Detect which cell encompasses the target text, then output its (x, y) center coordinate. 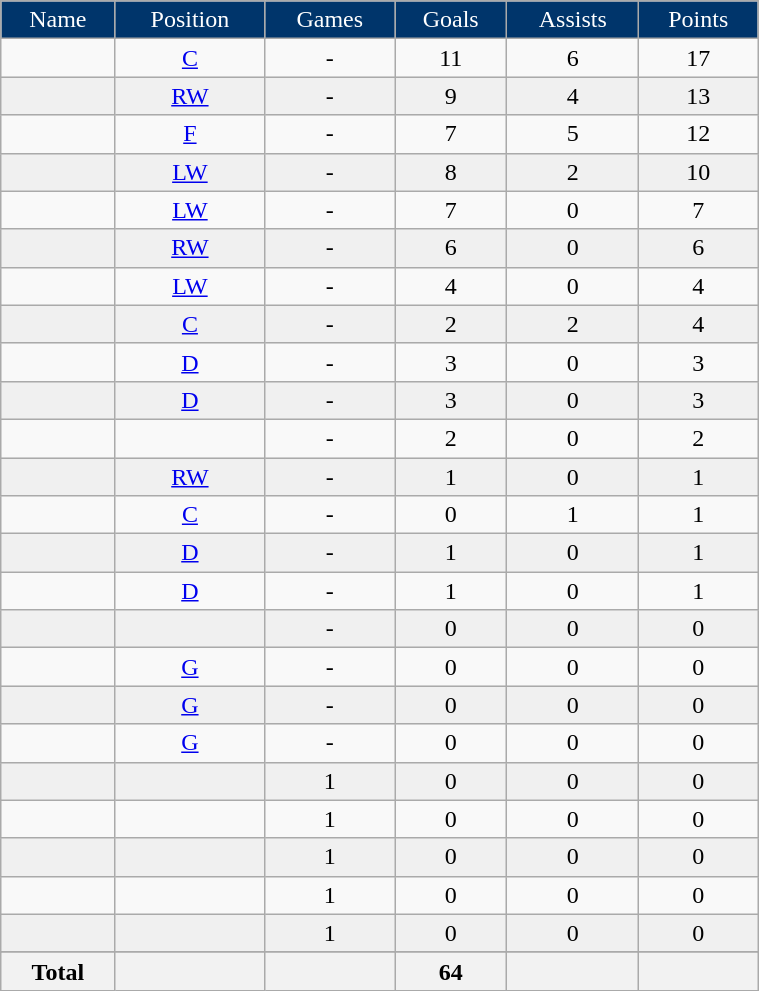
Position (190, 20)
Goals (451, 20)
F (190, 134)
9 (451, 96)
8 (451, 172)
12 (698, 134)
Points (698, 20)
Name (58, 20)
Total (58, 971)
64 (451, 971)
5 (573, 134)
Assists (573, 20)
11 (451, 58)
13 (698, 96)
10 (698, 172)
Games (330, 20)
17 (698, 58)
